Detect which cell encompasses the target text, then output its (X, Y) center coordinate. 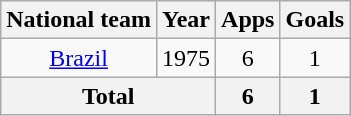
Goals (315, 20)
Brazil (79, 58)
National team (79, 20)
Total (108, 96)
Year (186, 20)
1975 (186, 58)
Apps (248, 20)
